For the text-containing cell, return its midpoint in (x, y) coordinate format. 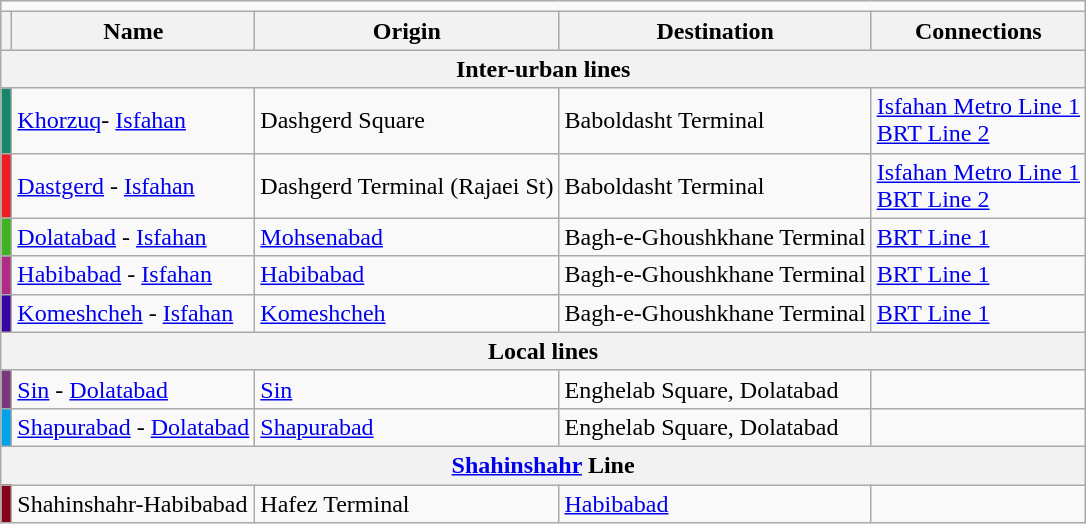
Habibabad - Isfahan (134, 275)
Komeshcheh - Isfahan (134, 313)
Shahinshahr Line (544, 465)
Dashgerd Terminal (Rajaei St) (407, 186)
Dolatabad - Isfahan (134, 237)
Inter-urban lines (544, 69)
Hafez Terminal (407, 503)
Shapurabad - Dolatabad (134, 427)
Shahinshahr-Habibabad (134, 503)
Destination (715, 31)
Connections (978, 31)
Sin (407, 389)
Dastgerd - Isfahan (134, 186)
Mohsenabad (407, 237)
Dashgerd Square (407, 120)
Name (134, 31)
Origin (407, 31)
Shapurabad (407, 427)
Sin - Dolatabad (134, 389)
Khorzuq- Isfahan (134, 120)
Local lines (544, 351)
Komeshcheh (407, 313)
